Find where the given text appears and provide that cell's center as (x, y) coordinate. 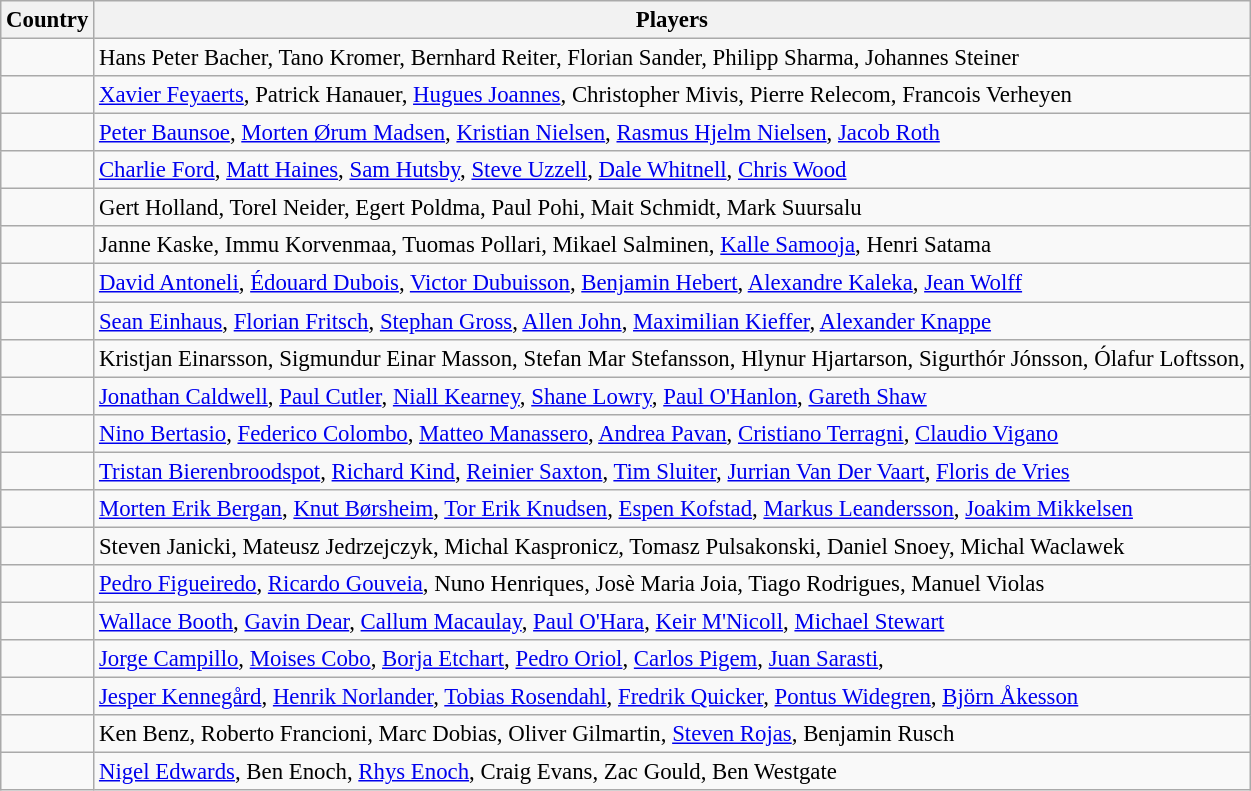
Janne Kaske, Immu Korvenmaa, Tuomas Pollari, Mikael Salminen, Kalle Samooja, Henri Satama (672, 245)
Morten Erik Bergan, Knut Børsheim, Tor Erik Knudsen, Espen Kofstad, Markus Leandersson, Joakim Mikkelsen (672, 509)
Kristjan Einarsson, Sigmundur Einar Masson, Stefan Mar Stefansson, Hlynur Hjartarson, Sigurthór Jónsson, Ólafur Loftsson, (672, 358)
Charlie Ford, Matt Haines, Sam Hutsby, Steve Uzzell, Dale Whitnell, Chris Wood (672, 170)
Xavier Feyaerts, Patrick Hanauer, Hugues Joannes, Christopher Mivis, Pierre Relecom, Francois Verheyen (672, 95)
Pedro Figueiredo, Ricardo Gouveia, Nuno Henriques, Josè Maria Joia, Tiago Rodrigues, Manuel Violas (672, 584)
Peter Baunsoe, Morten Ørum Madsen, Kristian Nielsen, Rasmus Hjelm Nielsen, Jacob Roth (672, 133)
Sean Einhaus, Florian Fritsch, Stephan Gross, Allen John, Maximilian Kieffer, Alexander Knappe (672, 321)
Players (672, 20)
Tristan Bierenbroodspot, Richard Kind, Reinier Saxton, Tim Sluiter, Jurrian Van Der Vaart, Floris de Vries (672, 471)
Gert Holland, Torel Neider, Egert Poldma, Paul Pohi, Mait Schmidt, Mark Suursalu (672, 208)
Ken Benz, Roberto Francioni, Marc Dobias, Oliver Gilmartin, Steven Rojas, Benjamin Rusch (672, 734)
Steven Janicki, Mateusz Jedrzejczyk, Michal Kaspronicz, Tomasz Pulsakonski, Daniel Snoey, Michal Waclawek (672, 546)
Country (48, 20)
Jorge Campillo, Moises Cobo, Borja Etchart, Pedro Oriol, Carlos Pigem, Juan Sarasti, (672, 659)
Jonathan Caldwell, Paul Cutler, Niall Kearney, Shane Lowry, Paul O'Hanlon, Gareth Shaw (672, 396)
Wallace Booth, Gavin Dear, Callum Macaulay, Paul O'Hara, Keir M'Nicoll, Michael Stewart (672, 621)
Nino Bertasio, Federico Colombo, Matteo Manassero, Andrea Pavan, Cristiano Terragni, Claudio Vigano (672, 433)
Jesper Kennegård, Henrik Norlander, Tobias Rosendahl, Fredrik Quicker, Pontus Widegren, Björn Åkesson (672, 697)
Hans Peter Bacher, Tano Kromer, Bernhard Reiter, Florian Sander, Philipp Sharma, Johannes Steiner (672, 58)
David Antoneli, Édouard Dubois, Victor Dubuisson, Benjamin Hebert, Alexandre Kaleka, Jean Wolff (672, 283)
Nigel Edwards, Ben Enoch, Rhys Enoch, Craig Evans, Zac Gould, Ben Westgate (672, 772)
